Scan for the cell matching the given text and deliver its (X, Y) coordinate at center. 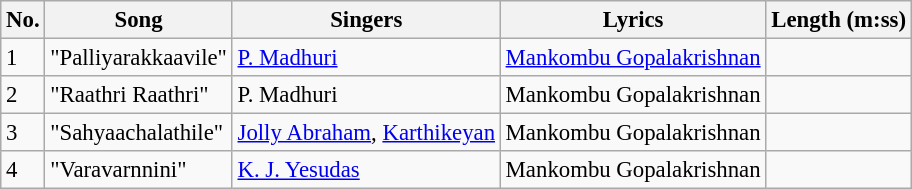
3 (23, 133)
Length (m:ss) (838, 20)
4 (23, 170)
"Raathri Raathri" (138, 95)
1 (23, 58)
Lyrics (633, 20)
2 (23, 95)
Singers (366, 20)
Jolly Abraham, Karthikeyan (366, 133)
"Sahyaachalathile" (138, 133)
"Varavarnnini" (138, 170)
No. (23, 20)
Song (138, 20)
"Palliyarakkaavile" (138, 58)
K. J. Yesudas (366, 170)
